Search for the cell housing the specified text and yield its (X, Y) center coordinate. 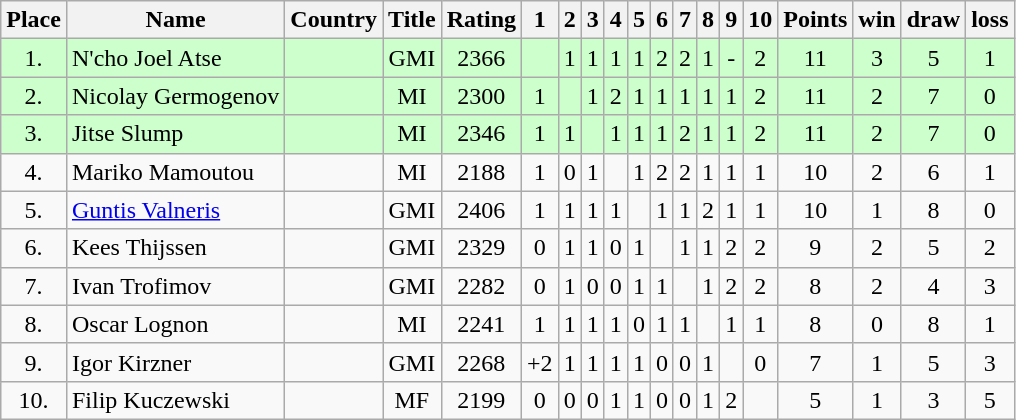
Jitse Slump (175, 134)
draw (933, 20)
Oscar Lognon (175, 324)
N'cho Joel Atse (175, 58)
Name (175, 20)
Rating (481, 20)
2268 (481, 362)
2282 (481, 286)
Points (816, 20)
Country (334, 20)
10. (34, 400)
7. (34, 286)
win (877, 20)
2241 (481, 324)
9. (34, 362)
2300 (481, 96)
2329 (481, 248)
Filip Kuczewski (175, 400)
Guntis Valneris (175, 210)
Place (34, 20)
5. (34, 210)
4. (34, 172)
2406 (481, 210)
2199 (481, 400)
Mariko Mamoutou (175, 172)
2366 (481, 58)
2188 (481, 172)
+2 (540, 362)
2346 (481, 134)
8. (34, 324)
MF (412, 400)
- (732, 58)
2. (34, 96)
6. (34, 248)
3. (34, 134)
Igor Kirzner (175, 362)
Ivan Trofimov (175, 286)
Kees Thijssen (175, 248)
loss (990, 20)
Title (412, 20)
Nicolay Germogenov (175, 96)
1. (34, 58)
